Provide the (X, Y) coordinate of the cell's center where the given text is located.  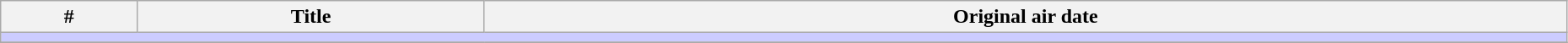
Title (311, 17)
# (69, 17)
Original air date (1026, 17)
